Output the [x, y] coordinate of the center of the cell containing the given text.  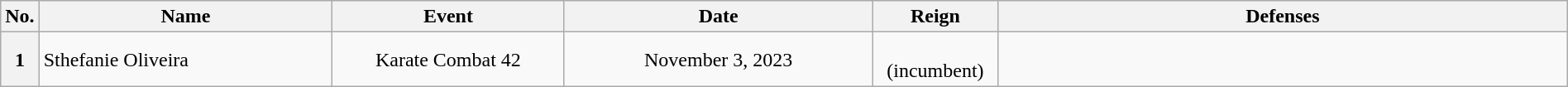
(incumbent) [935, 60]
Sthefanie Oliveira [185, 60]
No. [20, 17]
Date [718, 17]
Event [448, 17]
1 [20, 60]
Karate Combat 42 [448, 60]
Defenses [1282, 17]
November 3, 2023 [718, 60]
Name [185, 17]
Reign [935, 17]
